Find where the given text appears and provide that cell's center as (x, y) coordinate. 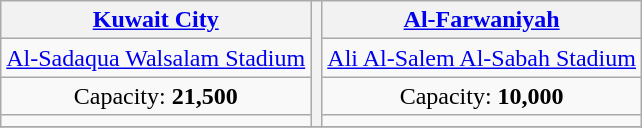
Capacity: 10,000 (482, 96)
Ali Al-Salem Al-Sabah Stadium (482, 58)
Capacity: 21,500 (156, 96)
Al-Sadaqua Walsalam Stadium (156, 58)
Al-Farwaniyah (482, 20)
Kuwait City (156, 20)
